Return [X, Y] of the center of cell containing provided text 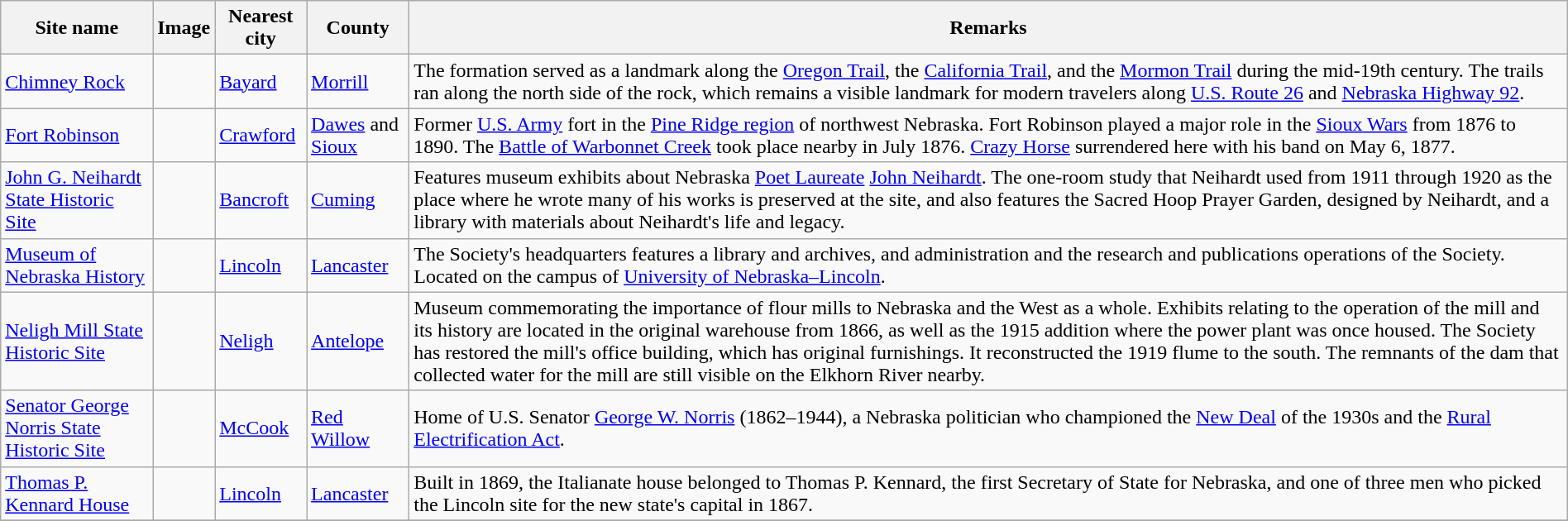
Museum of Nebraska History [77, 265]
Remarks [989, 28]
Dawes and Sioux [358, 136]
Morrill [358, 81]
Thomas P. Kennard House [77, 493]
Bayard [261, 81]
Antelope [358, 341]
Home of U.S. Senator George W. Norris (1862–1944), a Nebraska politician who championed the New Deal of the 1930s and the Rural Electrification Act. [989, 428]
McCook [261, 428]
County [358, 28]
Site name [77, 28]
Chimney Rock [77, 81]
Neligh [261, 341]
John G. Neihardt State Historic Site [77, 200]
Fort Robinson [77, 136]
Crawford [261, 136]
Nearest city [261, 28]
Senator George Norris State Historic Site [77, 428]
Cuming [358, 200]
Neligh Mill State Historic Site [77, 341]
Red Willow [358, 428]
Image [184, 28]
Bancroft [261, 200]
